Identify which cell holds the provided text, then report its (X, Y) central coordinate. 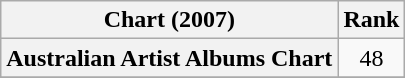
48 (372, 58)
Chart (2007) (170, 20)
Rank (372, 20)
Australian Artist Albums Chart (170, 58)
